For the text-containing cell, return its midpoint in (X, Y) coordinate format. 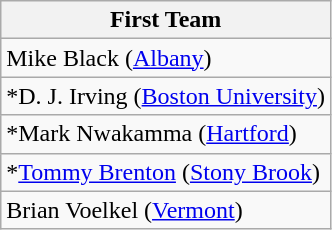
Mike Black (Albany) (166, 58)
First Team (166, 20)
*Mark Nwakamma (Hartford) (166, 134)
*D. J. Irving (Boston University) (166, 96)
*Tommy Brenton (Stony Brook) (166, 172)
Brian Voelkel (Vermont) (166, 210)
